Capture the cell that displays the provided text and extract its (x, y) central coordinate. 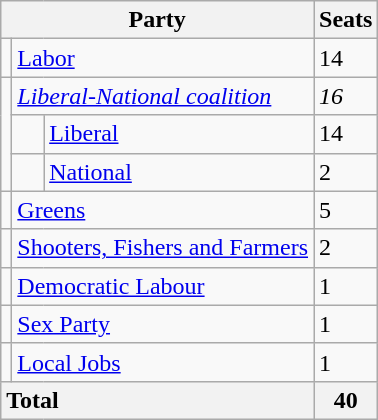
40 (346, 400)
Greens (163, 210)
National (179, 172)
Sex Party (163, 324)
Shooters, Fishers and Farmers (163, 248)
16 (346, 96)
5 (346, 210)
Democratic Labour (163, 286)
Party (158, 20)
Total (158, 400)
Liberal-National coalition (163, 96)
Seats (346, 20)
Local Jobs (163, 362)
Labor (163, 58)
Liberal (179, 134)
